Output the (X, Y) coordinate of the center of the cell containing the given text.  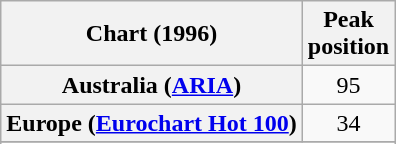
95 (348, 85)
Peakposition (348, 34)
34 (348, 123)
Chart (1996) (152, 34)
Europe (Eurochart Hot 100) (152, 123)
Australia (ARIA) (152, 85)
